Pinpoint the cell where the given text exists, returning its [x, y] midpoint coordinate. 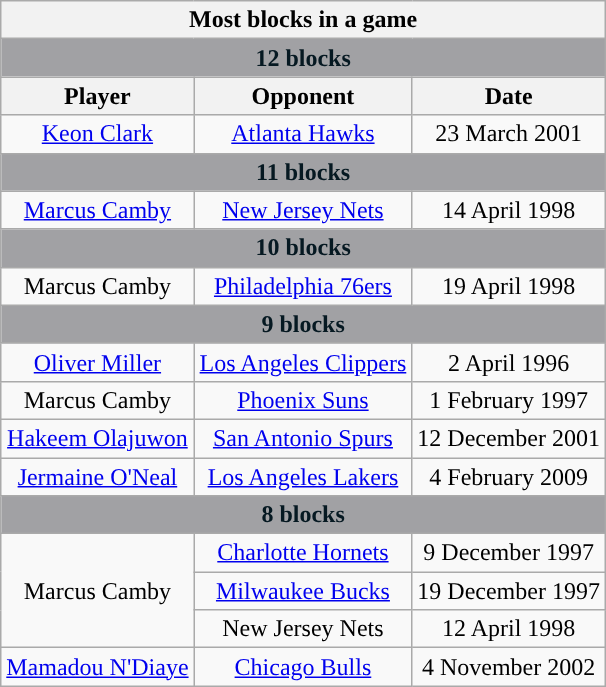
Charlotte Hornets [303, 553]
9 December 1997 [509, 553]
8 blocks [304, 515]
Philadelphia 76ers [303, 286]
Phoenix Suns [303, 400]
19 April 1998 [509, 286]
Player [98, 96]
12 April 1998 [509, 629]
12 December 2001 [509, 438]
Jermaine O'Neal [98, 477]
Most blocks in a game [304, 20]
Los Angeles Clippers [303, 362]
Date [509, 96]
12 blocks [304, 58]
9 blocks [304, 324]
Chicago Bulls [303, 667]
Los Angeles Lakers [303, 477]
Mamadou N'Diaye [98, 667]
19 December 1997 [509, 591]
4 November 2002 [509, 667]
Milwaukee Bucks [303, 591]
Keon Clark [98, 134]
2 April 1996 [509, 362]
23 March 2001 [509, 134]
11 blocks [304, 172]
14 April 1998 [509, 210]
10 blocks [304, 248]
4 February 2009 [509, 477]
San Antonio Spurs [303, 438]
1 February 1997 [509, 400]
Hakeem Olajuwon [98, 438]
Opponent [303, 96]
Atlanta Hawks [303, 134]
Oliver Miller [98, 362]
